Detect which cell encompasses the target text, then output its (X, Y) center coordinate. 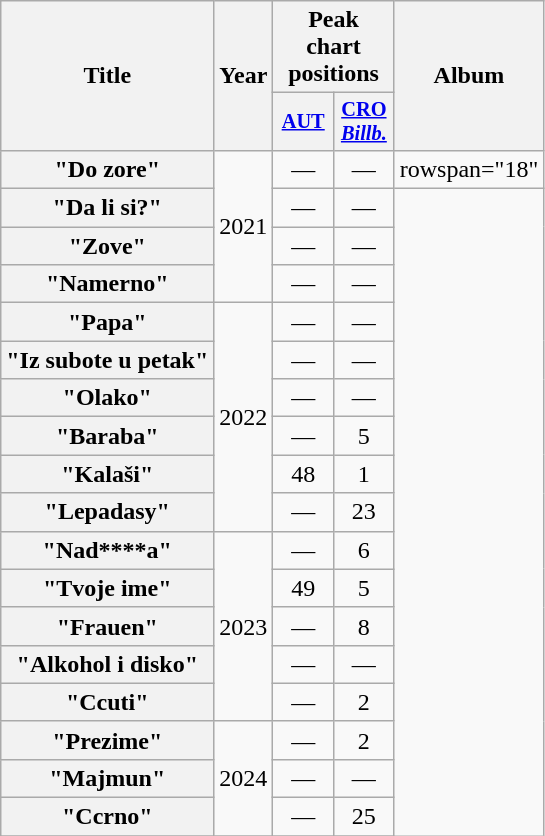
"Ccuti" (108, 702)
"Prezime" (108, 740)
8 (364, 626)
"Zove" (108, 246)
"Iz subote u petak" (108, 360)
"Ccrno" (108, 817)
"Baraba" (108, 436)
"Frauen" (108, 626)
"Majmun" (108, 778)
Title (108, 76)
"Da li si?" (108, 208)
Peak chart positions (334, 47)
"Alkohol i disko" (108, 664)
rowspan="18" (469, 169)
"Olako" (108, 398)
"Tvoje ime" (108, 588)
"Nad****a" (108, 550)
49 (304, 588)
48 (304, 474)
2023 (244, 626)
"Papa" (108, 322)
23 (364, 512)
2021 (244, 226)
"Namerno" (108, 284)
Album (469, 76)
25 (364, 817)
1 (364, 474)
"Lepadasy" (108, 512)
"Kalaši" (108, 474)
2022 (244, 417)
"Do zore" (108, 169)
AUT (304, 122)
6 (364, 550)
Year (244, 76)
2024 (244, 778)
CROBillb. (364, 122)
